Return the (x, y) coordinate for the center point of the cell that contains the specified text.  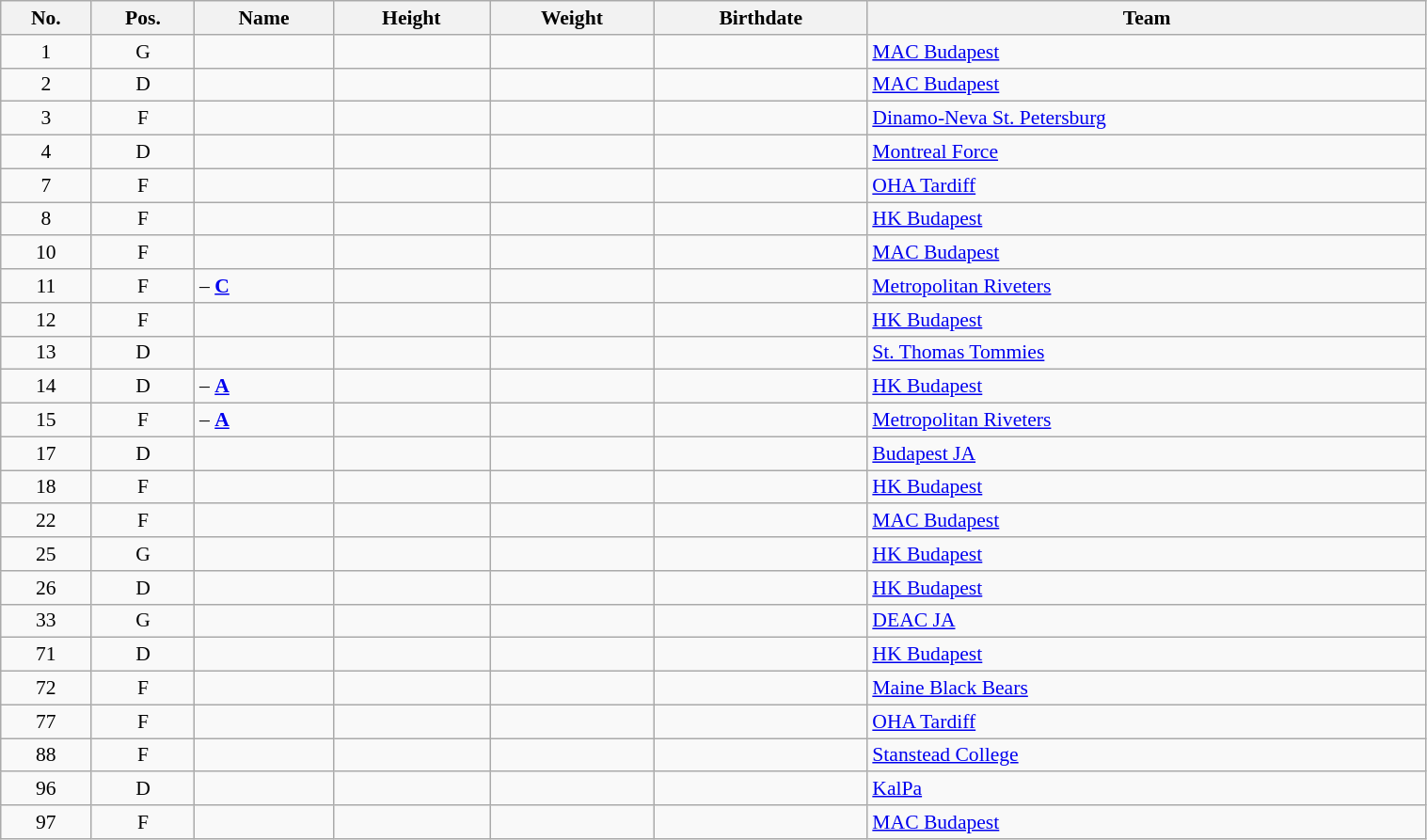
2 (46, 85)
No. (46, 18)
1 (46, 52)
Name (263, 18)
88 (46, 755)
Stanstead College (1147, 755)
Maine Black Bears (1147, 689)
Budapest JA (1147, 453)
– C (263, 286)
22 (46, 521)
77 (46, 721)
Montreal Force (1147, 152)
33 (46, 621)
Pos. (143, 18)
Team (1147, 18)
15 (46, 420)
3 (46, 119)
DEAC JA (1147, 621)
8 (46, 219)
Dinamo-Neva St. Petersburg (1147, 119)
96 (46, 789)
18 (46, 487)
71 (46, 655)
25 (46, 554)
Height (411, 18)
St. Thomas Tommies (1147, 353)
Birthdate (760, 18)
14 (46, 387)
4 (46, 152)
Weight (572, 18)
KalPa (1147, 789)
11 (46, 286)
13 (46, 353)
10 (46, 253)
97 (46, 822)
12 (46, 320)
17 (46, 453)
7 (46, 185)
72 (46, 689)
26 (46, 588)
